Detect which cell encompasses the target text, then output its [X, Y] center coordinate. 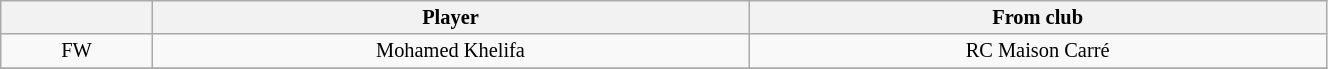
RC Maison Carré [1038, 51]
Player [450, 17]
From club [1038, 17]
Mohamed Khelifa [450, 51]
FW [76, 51]
